For the text-containing cell, return its midpoint in (X, Y) coordinate format. 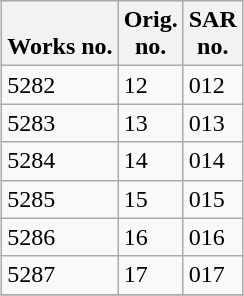
5286 (60, 237)
SARno. (212, 34)
015 (212, 199)
12 (150, 85)
5287 (60, 275)
5285 (60, 199)
17 (150, 275)
15 (150, 199)
016 (212, 237)
5284 (60, 161)
017 (212, 275)
14 (150, 161)
Works no. (60, 34)
13 (150, 123)
5282 (60, 85)
013 (212, 123)
Orig.no. (150, 34)
16 (150, 237)
5283 (60, 123)
012 (212, 85)
014 (212, 161)
